Detect which cell encompasses the target text, then output its [x, y] center coordinate. 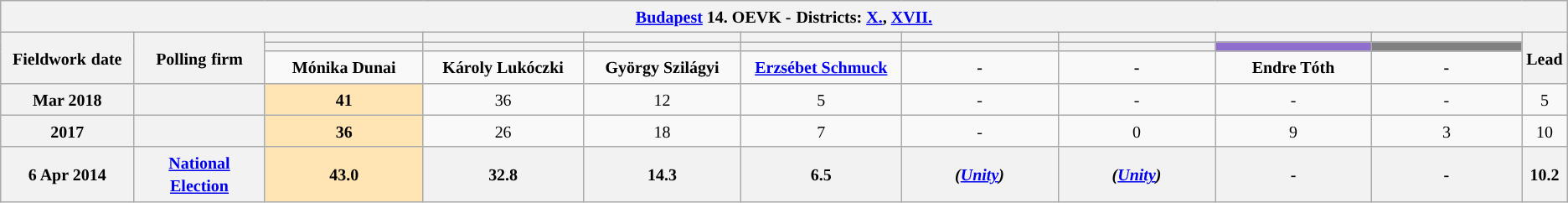
32.8 [503, 174]
György Szilágyi [662, 67]
Erzsébet Schmuck [821, 67]
41 [343, 99]
14.3 [662, 174]
0 [1137, 131]
Endre Tóth [1293, 67]
6 Apr 2014 [67, 174]
7 [821, 131]
10.2 [1545, 174]
18 [662, 131]
10 [1545, 131]
43.0 [343, 174]
Budapest 14. OEVK - Districts: X., XVII. [784, 17]
Mónika Dunai [343, 67]
Lead [1545, 58]
Fieldwork date [67, 58]
26 [503, 131]
2017 [67, 131]
6.5 [821, 174]
Polling firm [199, 58]
9 [1293, 131]
Károly Lukóczki [503, 67]
12 [662, 99]
3 [1446, 131]
National Election [199, 174]
Mar 2018 [67, 99]
